Return the (X, Y) coordinate for the center point of the cell that contains the specified text.  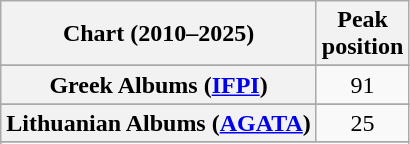
Greek Albums (IFPI) (159, 85)
25 (362, 123)
Chart (2010–2025) (159, 34)
Peakposition (362, 34)
91 (362, 85)
Lithuanian Albums (AGATA) (159, 123)
